Scan for the cell matching the given text and deliver its [x, y] coordinate at center. 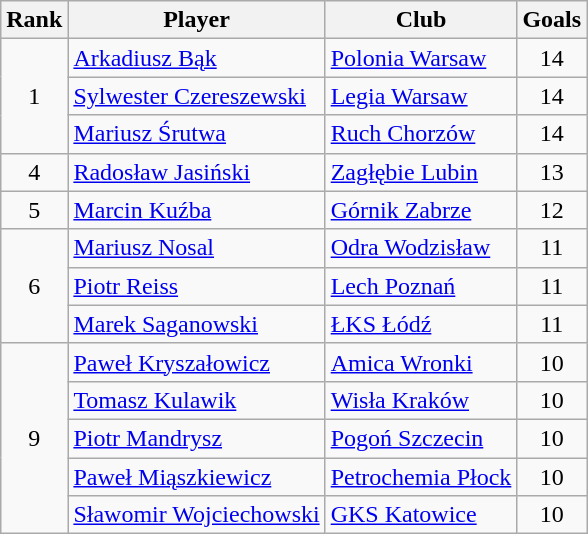
Marcin Kuźba [196, 210]
Paweł Kryszałowicz [196, 362]
Pogoń Szczecin [421, 438]
Amica Wronki [421, 362]
Piotr Reiss [196, 286]
Marek Saganowski [196, 324]
GKS Katowice [421, 515]
13 [552, 172]
Paweł Miąszkiewicz [196, 477]
Petrochemia Płock [421, 477]
Odra Wodzisław [421, 248]
1 [34, 96]
Wisła Kraków [421, 400]
5 [34, 210]
Player [196, 20]
Górnik Zabrze [421, 210]
Ruch Chorzów [421, 134]
ŁKS Łódź [421, 324]
Legia Warsaw [421, 96]
Arkadiusz Bąk [196, 58]
Goals [552, 20]
Mariusz Nosal [196, 248]
9 [34, 438]
Club [421, 20]
Radosław Jasiński [196, 172]
Mariusz Śrutwa [196, 134]
Zagłębie Lubin [421, 172]
12 [552, 210]
Polonia Warsaw [421, 58]
Rank [34, 20]
Lech Poznań [421, 286]
Tomasz Kulawik [196, 400]
Sławomir Wojciechowski [196, 515]
Piotr Mandrysz [196, 438]
6 [34, 286]
4 [34, 172]
Sylwester Czereszewski [196, 96]
